Locate the cell with the specified text and output its (x, y) center coordinate. 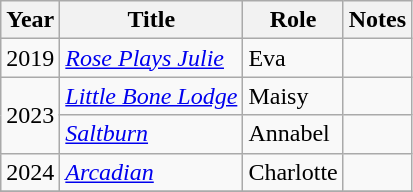
Arcadian (152, 172)
Title (152, 20)
Year (30, 20)
Notes (377, 20)
Little Bone Lodge (152, 96)
2019 (30, 58)
Saltburn (152, 134)
Eva (293, 58)
2024 (30, 172)
Rose Plays Julie (152, 58)
Maisy (293, 96)
2023 (30, 115)
Charlotte (293, 172)
Annabel (293, 134)
Role (293, 20)
